Return (x, y) of the center of cell containing provided text 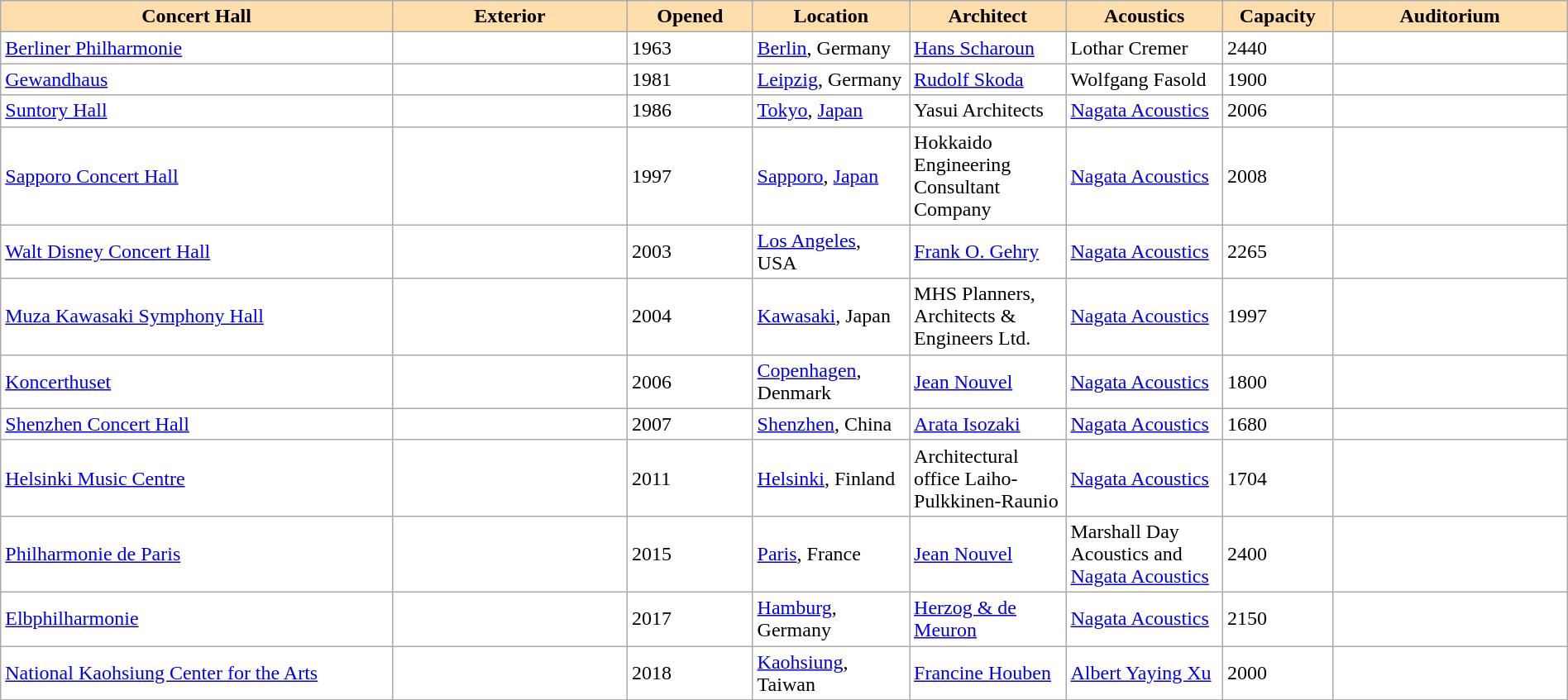
Shenzhen Concert Hall (197, 424)
2000 (1277, 673)
Concert Hall (197, 17)
Leipzig, Germany (830, 79)
Copenhagen, Denmark (830, 382)
2400 (1277, 554)
2007 (691, 424)
Albert Yaying Xu (1145, 673)
Arata Isozaki (987, 424)
Berliner Philharmonie (197, 48)
Shenzhen, China (830, 424)
MHS Planners, Architects & Engineers Ltd. (987, 317)
Frank O. Gehry (987, 251)
Muza Kawasaki Symphony Hall (197, 317)
2003 (691, 251)
Hokkaido Engineering Consultant Company (987, 175)
Helsinki Music Centre (197, 478)
Hans Scharoun (987, 48)
Suntory Hall (197, 111)
Sapporo Concert Hall (197, 175)
Exterior (509, 17)
Philharmonie de Paris (197, 554)
Los Angeles, USA (830, 251)
2265 (1277, 251)
Auditorium (1450, 17)
Architect (987, 17)
1900 (1277, 79)
Sapporo, Japan (830, 175)
Paris, France (830, 554)
2008 (1277, 175)
1963 (691, 48)
Capacity (1277, 17)
2004 (691, 317)
Tokyo, Japan (830, 111)
1704 (1277, 478)
1981 (691, 79)
2017 (691, 618)
Elbphilharmonie (197, 618)
2018 (691, 673)
2015 (691, 554)
Acoustics (1145, 17)
Opened (691, 17)
Kaohsiung, Taiwan (830, 673)
2150 (1277, 618)
1800 (1277, 382)
Location (830, 17)
Kawasaki, Japan (830, 317)
Berlin, Germany (830, 48)
Marshall Day Acoustics and Nagata Acoustics (1145, 554)
National Kaohsiung Center for the Arts (197, 673)
Walt Disney Concert Hall (197, 251)
Gewandhaus (197, 79)
Yasui Architects (987, 111)
2440 (1277, 48)
2011 (691, 478)
Koncerthuset (197, 382)
Architectural office Laiho-Pulkkinen-Raunio (987, 478)
Francine Houben (987, 673)
Lothar Cremer (1145, 48)
1986 (691, 111)
Wolfgang Fasold (1145, 79)
Rudolf Skoda (987, 79)
Herzog & de Meuron (987, 618)
Helsinki, Finland (830, 478)
Hamburg, Germany (830, 618)
1680 (1277, 424)
